Pinpoint the cell where the given text exists, returning its [X, Y] midpoint coordinate. 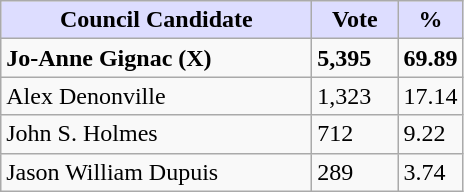
Council Candidate [156, 20]
9.22 [430, 134]
289 [355, 172]
% [430, 20]
3.74 [430, 172]
Jo-Anne Gignac (X) [156, 58]
John S. Holmes [156, 134]
69.89 [430, 58]
712 [355, 134]
Jason William Dupuis [156, 172]
Alex Denonville [156, 96]
Vote [355, 20]
17.14 [430, 96]
1,323 [355, 96]
5,395 [355, 58]
